Locate the cell with the specified text and output its (x, y) center coordinate. 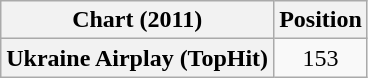
153 (321, 58)
Position (321, 20)
Chart (2011) (138, 20)
Ukraine Airplay (TopHit) (138, 58)
